Output the [x, y] coordinate of the center of the cell containing the given text.  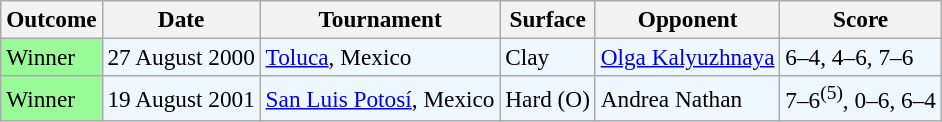
Olga Kalyuzhnaya [688, 57]
7–6(5), 0–6, 6–4 [860, 98]
19 August 2001 [181, 98]
Toluca, Mexico [380, 57]
San Luis Potosí, Mexico [380, 98]
Hard (O) [548, 98]
Clay [548, 57]
Score [860, 19]
6–4, 4–6, 7–6 [860, 57]
27 August 2000 [181, 57]
Date [181, 19]
Surface [548, 19]
Opponent [688, 19]
Tournament [380, 19]
Outcome [52, 19]
Andrea Nathan [688, 98]
